Search for the cell housing the specified text and yield its [X, Y] center coordinate. 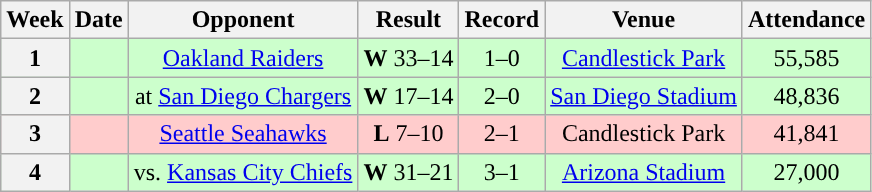
Record [502, 20]
W 31–21 [408, 172]
48,836 [806, 96]
vs. Kansas City Chiefs [243, 172]
W 17–14 [408, 96]
Opponent [243, 20]
2 [35, 96]
1 [35, 58]
2–1 [502, 134]
Arizona Stadium [644, 172]
55,585 [806, 58]
41,841 [806, 134]
Venue [644, 20]
Date [98, 20]
4 [35, 172]
1–0 [502, 58]
Week [35, 20]
3 [35, 134]
San Diego Stadium [644, 96]
Oakland Raiders [243, 58]
2–0 [502, 96]
27,000 [806, 172]
Result [408, 20]
L 7–10 [408, 134]
at San Diego Chargers [243, 96]
Seattle Seahawks [243, 134]
3–1 [502, 172]
W 33–14 [408, 58]
Attendance [806, 20]
